Return the (X, Y) coordinate for the center point of the cell that contains the specified text.  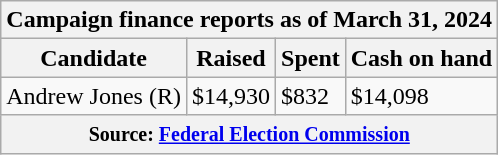
Andrew Jones (R) (94, 96)
$14,930 (230, 96)
Cash on hand (421, 58)
$832 (311, 96)
Raised (230, 58)
Spent (311, 58)
$14,098 (421, 96)
Source: Federal Election Commission (250, 134)
Candidate (94, 58)
Campaign finance reports as of March 31, 2024 (250, 20)
